From the cell containing the given text, extract its center point as [x, y] coordinate. 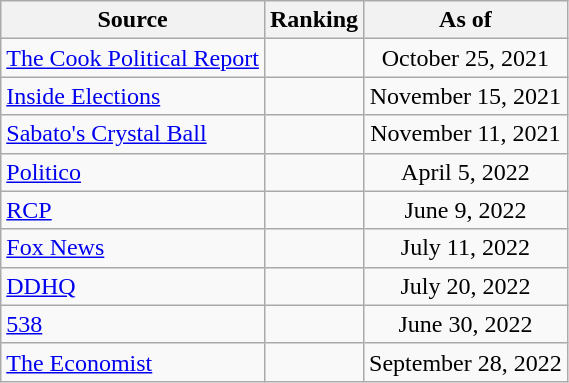
DDHQ [133, 286]
The Economist [133, 362]
Source [133, 20]
538 [133, 324]
Inside Elections [133, 96]
The Cook Political Report [133, 58]
RCP [133, 210]
Ranking [314, 20]
Sabato's Crystal Ball [133, 134]
July 11, 2022 [466, 248]
September 28, 2022 [466, 362]
November 15, 2021 [466, 96]
Fox News [133, 248]
April 5, 2022 [466, 172]
As of [466, 20]
Politico [133, 172]
July 20, 2022 [466, 286]
June 30, 2022 [466, 324]
November 11, 2021 [466, 134]
October 25, 2021 [466, 58]
June 9, 2022 [466, 210]
